For the text-containing cell, return its midpoint in (X, Y) coordinate format. 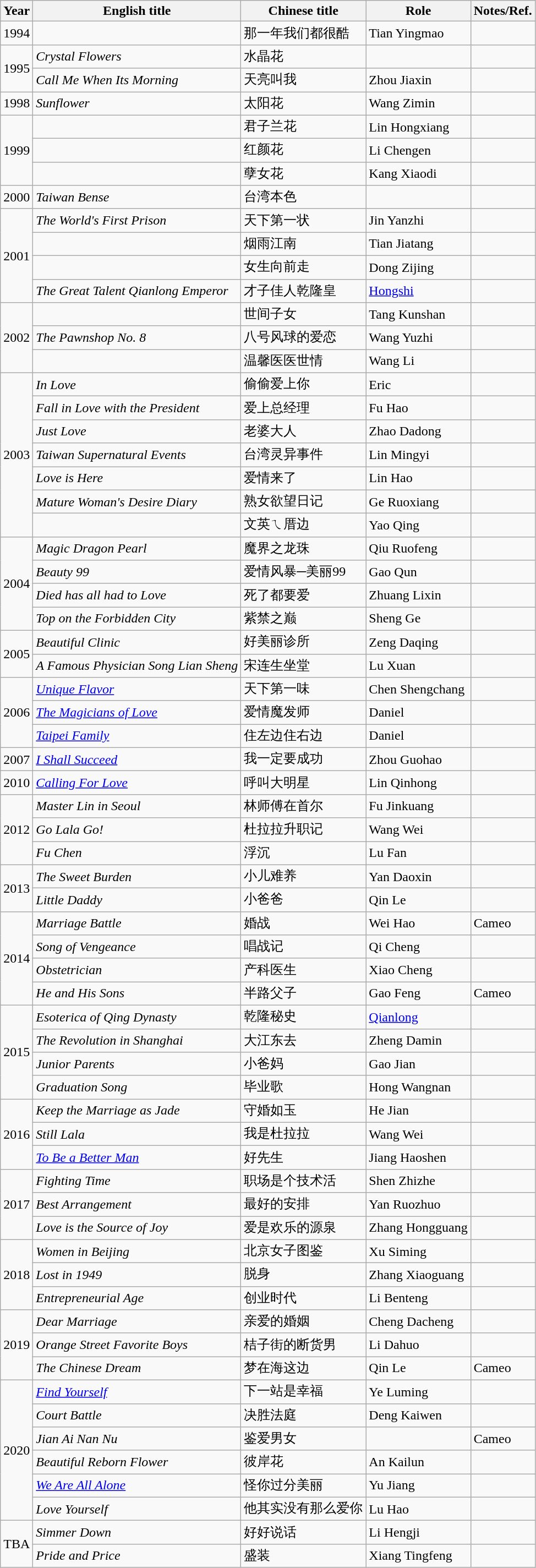
Calling For Love (137, 783)
乾隆秘史 (304, 1017)
The Chinese Dream (137, 1368)
2020 (17, 1450)
台湾本色 (304, 197)
Fu Jinkuang (418, 806)
爱情魔发师 (304, 712)
Zhou Jiaxin (418, 80)
好先生 (304, 1158)
小爸妈 (304, 1064)
TBA (17, 1544)
台湾灵异事件 (304, 455)
魔界之龙珠 (304, 548)
Fighting Time (137, 1181)
Little Daddy (137, 900)
Find Yourself (137, 1391)
Kang Xiaodi (418, 174)
八号风球的爱恋 (304, 338)
天亮叫我 (304, 80)
2007 (17, 760)
Beauty 99 (137, 572)
2013 (17, 888)
亲爱的婚姻 (304, 1322)
天下第一味 (304, 689)
小儿难养 (304, 876)
温馨医医世情 (304, 361)
2000 (17, 197)
Tang Kunshan (418, 315)
Fall in Love with the President (137, 408)
Qianlong (418, 1017)
2010 (17, 783)
Zhuang Lixin (418, 595)
2016 (17, 1134)
Year (17, 11)
He and His Sons (137, 994)
爱情风暴─美丽99 (304, 572)
紫禁之巅 (304, 619)
Wang Yuzhi (418, 338)
鉴爱男女 (304, 1439)
Keep the Marriage as Jade (137, 1111)
1999 (17, 150)
Marriage Battle (137, 924)
Lost in 1949 (137, 1275)
Just Love (137, 431)
Deng Kaiwen (418, 1416)
Hongshi (418, 291)
宋连生坐堂 (304, 666)
我是杜拉拉 (304, 1134)
Li Hengji (418, 1532)
Yu Jiang (418, 1486)
唱战记 (304, 947)
2019 (17, 1345)
桔子街的断货男 (304, 1345)
Unique Flavor (137, 689)
Esoterica of Qing Dynasty (137, 1017)
2014 (17, 958)
Tian Jiatang (418, 244)
孽女花 (304, 174)
Shen Zhizhe (418, 1181)
才子佳人乾隆皇 (304, 291)
Li Dahuo (418, 1345)
Qi Cheng (418, 947)
守婚如玉 (304, 1111)
Call Me When Its Morning (137, 80)
Wang Zimin (418, 103)
Tian Yingmao (418, 33)
职场是个技术活 (304, 1181)
Entrepreneurial Age (137, 1298)
红颜花 (304, 151)
2018 (17, 1275)
Xiang Tingfeng (418, 1555)
Jiang Haoshen (418, 1158)
世间子女 (304, 315)
Sunflower (137, 103)
Best Arrangement (137, 1204)
Yan Ruozhuo (418, 1204)
彼岸花 (304, 1462)
Obstetrician (137, 970)
2002 (17, 338)
Gao Jian (418, 1064)
好好说话 (304, 1532)
女生向前走 (304, 267)
The Magicians of Love (137, 712)
Lin Qinhong (418, 783)
Wei Hao (418, 924)
Zhang Xiaoguang (418, 1275)
那一年我们都很酷 (304, 33)
Still Lala (137, 1134)
偷偷爱上你 (304, 384)
Sheng Ge (418, 619)
Wang Li (418, 361)
决胜法庭 (304, 1416)
杜拉拉升职记 (304, 830)
Gao Qun (418, 572)
呼叫大明星 (304, 783)
In Love (137, 384)
爱是欢乐的源泉 (304, 1228)
2004 (17, 583)
大江东去 (304, 1040)
Master Lin in Seoul (137, 806)
Mature Woman's Desire Diary (137, 502)
Love is Here (137, 479)
爱上总经理 (304, 408)
Jian Ai Nan Nu (137, 1439)
半路父子 (304, 994)
2012 (17, 829)
Go Lala Go! (137, 830)
Died has all had to Love (137, 595)
Beautiful Clinic (137, 642)
林师傅在首尔 (304, 806)
太阳花 (304, 103)
Li Chengen (418, 151)
Yan Daoxin (418, 876)
2003 (17, 455)
Women in Beijing (137, 1252)
Chen Shengchang (418, 689)
下一站是幸福 (304, 1391)
盛装 (304, 1555)
Lin Hongxiang (418, 127)
创业时代 (304, 1298)
An Kailun (418, 1462)
北京女子图鉴 (304, 1252)
文英ㄟ厝边 (304, 525)
天下第一状 (304, 220)
君子兰花 (304, 127)
The Revolution in Shanghai (137, 1040)
Pride and Price (137, 1555)
To Be a Better Man (137, 1158)
Zhou Guohao (418, 760)
Xiao Cheng (418, 970)
Love Yourself (137, 1509)
He Jian (418, 1111)
Top on the Forbidden City (137, 619)
Taiwan Supernatural Events (137, 455)
The Sweet Burden (137, 876)
Lu Fan (418, 853)
他其实没有那么爱你 (304, 1509)
Love is the Source of Joy (137, 1228)
Xu Siming (418, 1252)
Gao Feng (418, 994)
Beautiful Reborn Flower (137, 1462)
Orange Street Favorite Boys (137, 1345)
Fu Hao (418, 408)
婚战 (304, 924)
Ye Luming (418, 1391)
死了都要爱 (304, 595)
Lin Mingyi (418, 455)
Cheng Dacheng (418, 1322)
住左边住右边 (304, 736)
Dear Marriage (137, 1322)
1994 (17, 33)
好美丽诊所 (304, 642)
Hong Wangnan (418, 1088)
2017 (17, 1204)
梦在海这边 (304, 1368)
Zhang Hongguang (418, 1228)
1998 (17, 103)
Dong Zijing (418, 267)
Lu Hao (418, 1509)
The Great Talent Qianlong Emperor (137, 291)
Zhao Dadong (418, 431)
Song of Vengeance (137, 947)
A Famous Physician Song Lian Sheng (137, 666)
脱身 (304, 1275)
烟雨江南 (304, 244)
Qiu Ruofeng (418, 548)
Notes/Ref. (503, 11)
Eric (418, 384)
Taiwan Bense (137, 197)
Chinese title (304, 11)
The Pawnshop No. 8 (137, 338)
老婆大人 (304, 431)
Yao Qing (418, 525)
Graduation Song (137, 1088)
小爸爸 (304, 900)
We Are All Alone (137, 1486)
2015 (17, 1052)
Role (418, 11)
English title (137, 11)
怪你过分美丽 (304, 1486)
I Shall Succeed (137, 760)
The World's First Prison (137, 220)
我一定要成功 (304, 760)
熟女欲望日记 (304, 502)
Zheng Damin (418, 1040)
2001 (17, 255)
水晶花 (304, 56)
爱情来了 (304, 479)
最好的安排 (304, 1204)
Junior Parents (137, 1064)
Ge Ruoxiang (418, 502)
Jin Yanzhi (418, 220)
Lin Hao (418, 479)
Magic Dragon Pearl (137, 548)
2005 (17, 654)
Lu Xuan (418, 666)
浮沉 (304, 853)
Simmer Down (137, 1532)
Zeng Daqing (418, 642)
1995 (17, 68)
Crystal Flowers (137, 56)
产科医生 (304, 970)
Court Battle (137, 1416)
毕业歌 (304, 1088)
2006 (17, 713)
Li Benteng (418, 1298)
Taipei Family (137, 736)
Fu Chen (137, 853)
